Identify which cell holds the provided text, then report its [X, Y] central coordinate. 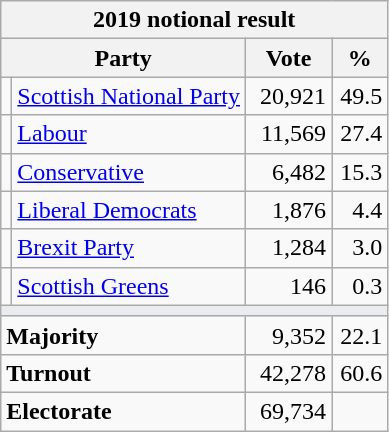
Brexit Party [129, 248]
Conservative [129, 172]
Vote [289, 58]
15.3 [360, 172]
49.5 [360, 96]
Scottish National Party [129, 96]
Liberal Democrats [129, 210]
Electorate [124, 411]
Party [124, 58]
146 [289, 286]
2019 notional result [194, 20]
4.4 [360, 210]
9,352 [289, 335]
Scottish Greens [129, 286]
6,482 [289, 172]
42,278 [289, 373]
27.4 [360, 134]
20,921 [289, 96]
Majority [124, 335]
1,876 [289, 210]
Turnout [124, 373]
69,734 [289, 411]
% [360, 58]
22.1 [360, 335]
11,569 [289, 134]
1,284 [289, 248]
Labour [129, 134]
3.0 [360, 248]
0.3 [360, 286]
60.6 [360, 373]
